Identify which cell holds the provided text, then report its (x, y) central coordinate. 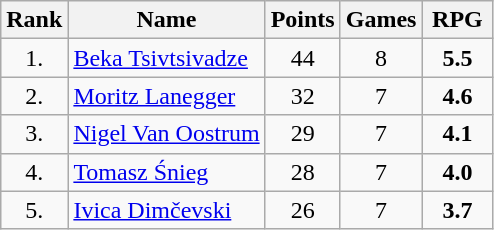
Ivica Dimčevski (166, 210)
RPG (458, 20)
4.1 (458, 134)
1. (34, 58)
4.0 (458, 172)
5.5 (458, 58)
3.7 (458, 210)
3. (34, 134)
8 (381, 58)
Tomasz Śnieg (166, 172)
Points (302, 20)
Nigel Van Oostrum (166, 134)
Beka Tsivtsivadze (166, 58)
2. (34, 96)
32 (302, 96)
44 (302, 58)
Games (381, 20)
26 (302, 210)
Rank (34, 20)
28 (302, 172)
Name (166, 20)
4.6 (458, 96)
29 (302, 134)
4. (34, 172)
Moritz Lanegger (166, 96)
5. (34, 210)
